Search for the cell housing the specified text and yield its (x, y) center coordinate. 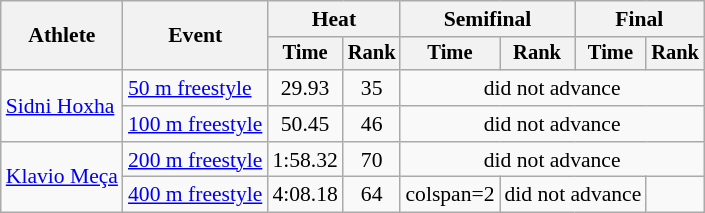
Event (195, 36)
Heat (334, 19)
400 m freestyle (195, 195)
Sidni Hoxha (62, 106)
4:08.18 (304, 195)
200 m freestyle (195, 160)
64 (372, 195)
Semifinal (487, 19)
100 m freestyle (195, 124)
50 m freestyle (195, 88)
Final (640, 19)
50.45 (304, 124)
29.93 (304, 88)
46 (372, 124)
35 (372, 88)
1:58.32 (304, 160)
colspan=2 (450, 195)
Klavio Meça (62, 178)
Athlete (62, 36)
70 (372, 160)
